Return the [X, Y] coordinate for the center point of the cell that contains the specified text.  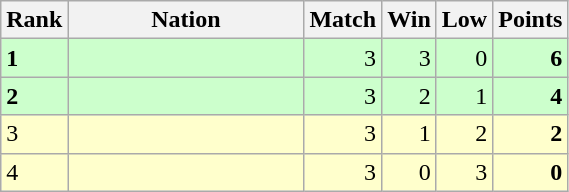
Match [343, 20]
Win [410, 20]
Low [464, 20]
Rank [34, 20]
Points [530, 20]
6 [530, 58]
Nation [186, 20]
